Identify which cell holds the provided text, then report its (X, Y) central coordinate. 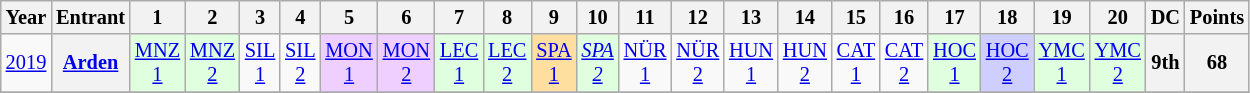
NÜR2 (698, 63)
HUN2 (805, 63)
HOC1 (954, 63)
13 (751, 17)
11 (646, 17)
LEC1 (459, 63)
9 (554, 17)
7 (459, 17)
16 (904, 17)
20 (1118, 17)
DC (1166, 17)
12 (698, 17)
Entrant (90, 17)
CAT1 (856, 63)
LEC2 (507, 63)
3 (260, 17)
HUN1 (751, 63)
MNZ2 (212, 63)
SPA2 (598, 63)
6 (406, 17)
Year (26, 17)
18 (1008, 17)
SIL2 (300, 63)
HOC2 (1008, 63)
2019 (26, 63)
5 (348, 17)
4 (300, 17)
YMC1 (1062, 63)
19 (1062, 17)
14 (805, 17)
17 (954, 17)
8 (507, 17)
15 (856, 17)
MON1 (348, 63)
CAT2 (904, 63)
MNZ1 (158, 63)
Points (1217, 17)
NÜR1 (646, 63)
2 (212, 17)
YMC2 (1118, 63)
10 (598, 17)
SPA1 (554, 63)
MON2 (406, 63)
Arden (90, 63)
1 (158, 17)
68 (1217, 63)
SIL1 (260, 63)
9th (1166, 63)
